Capture the cell that displays the provided text and extract its (X, Y) central coordinate. 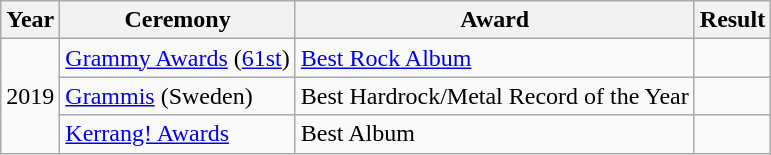
2019 (30, 96)
Best Rock Album (494, 58)
Year (30, 20)
Ceremony (178, 20)
Result (732, 20)
Grammy Awards (61st) (178, 58)
Kerrang! Awards (178, 134)
Grammis (Sweden) (178, 96)
Best Hardrock/Metal Record of the Year (494, 96)
Award (494, 20)
Best Album (494, 134)
